Locate the cell with the specified text and output its (x, y) center coordinate. 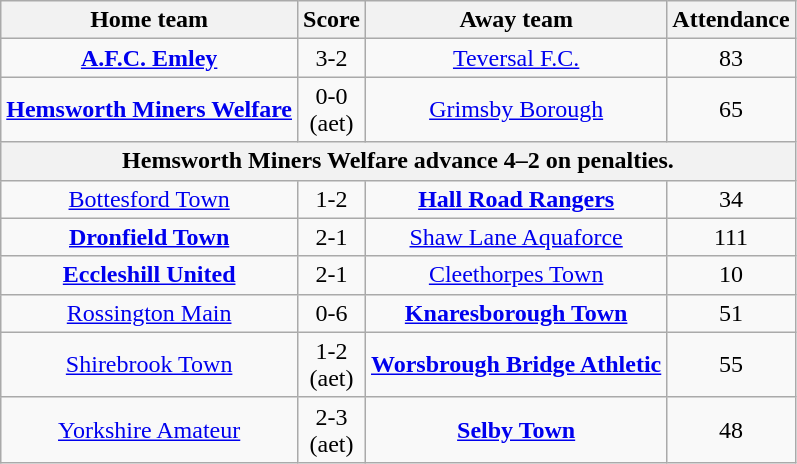
Rossington Main (150, 313)
65 (731, 110)
Home team (150, 20)
2-3(aet) (332, 430)
0-0(aet) (332, 110)
10 (731, 275)
3-2 (332, 58)
Hemsworth Miners Welfare advance 4–2 on penalties. (398, 161)
Grimsby Borough (516, 110)
Shirebrook Town (150, 364)
Yorkshire Amateur (150, 430)
Shaw Lane Aquaforce (516, 237)
34 (731, 199)
48 (731, 430)
Attendance (731, 20)
A.F.C. Emley (150, 58)
51 (731, 313)
55 (731, 364)
1-2 (332, 199)
Bottesford Town (150, 199)
Eccleshill United (150, 275)
83 (731, 58)
Worsbrough Bridge Athletic (516, 364)
1-2(aet) (332, 364)
111 (731, 237)
Knaresborough Town (516, 313)
Hall Road Rangers (516, 199)
Selby Town (516, 430)
Score (332, 20)
Dronfield Town (150, 237)
Away team (516, 20)
Hemsworth Miners Welfare (150, 110)
0-6 (332, 313)
Teversal F.C. (516, 58)
Cleethorpes Town (516, 275)
